Extract the [X, Y] coordinate from the center of the cell holding the provided text.  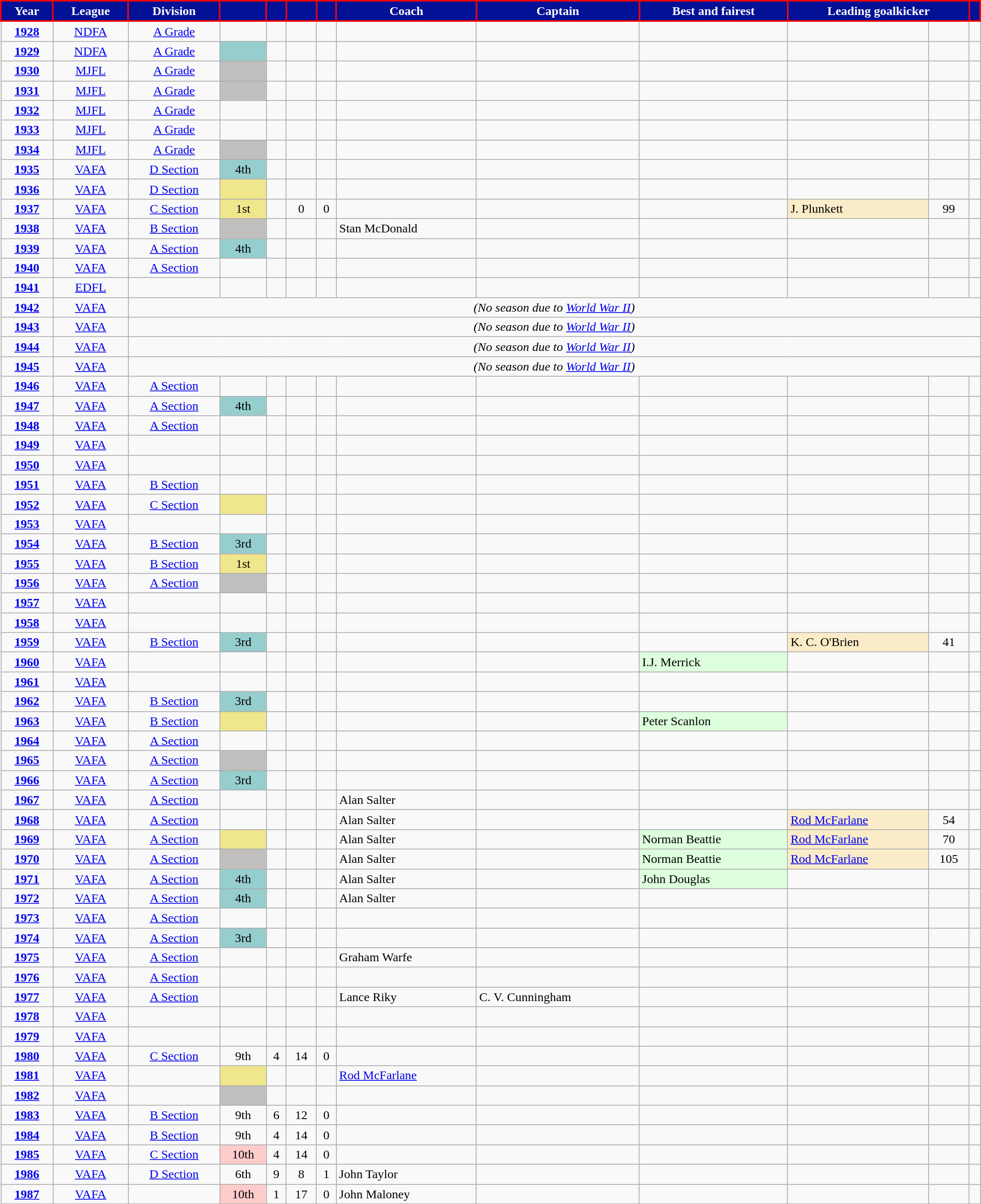
1957 [27, 603]
1956 [27, 583]
1982 [27, 1095]
1938 [27, 228]
1948 [27, 425]
1970 [27, 859]
9 [276, 1174]
1953 [27, 524]
John Douglas [714, 878]
1968 [27, 819]
1929 [27, 51]
John Taylor [407, 1174]
1985 [27, 1154]
1933 [27, 130]
54 [949, 819]
105 [949, 859]
1955 [27, 564]
C. V. Cunningham [558, 997]
EDFL [90, 288]
Leading goalkicker [879, 11]
99 [949, 209]
Coach [407, 11]
6th [243, 1174]
John Maloney [407, 1194]
1951 [27, 484]
1973 [27, 918]
1943 [27, 327]
1975 [27, 958]
League [90, 11]
1937 [27, 209]
1931 [27, 91]
1974 [27, 938]
70 [949, 839]
1967 [27, 800]
K. C. O'Brien [858, 642]
1979 [27, 1036]
8 [301, 1174]
1952 [27, 504]
41 [949, 642]
1984 [27, 1135]
1969 [27, 839]
1930 [27, 71]
1935 [27, 169]
17 [301, 1194]
1939 [27, 248]
1949 [27, 445]
Lance Riky [407, 997]
Best and fairest [714, 11]
1960 [27, 662]
1945 [27, 366]
1976 [27, 977]
1978 [27, 1017]
1983 [27, 1115]
1959 [27, 642]
Graham Warfe [407, 958]
1932 [27, 110]
J. Plunkett [858, 209]
1987 [27, 1194]
Captain [558, 11]
1965 [27, 760]
1941 [27, 288]
1962 [27, 701]
1966 [27, 780]
1963 [27, 721]
1971 [27, 878]
1946 [27, 386]
1961 [27, 682]
1980 [27, 1056]
1934 [27, 150]
1928 [27, 31]
1958 [27, 623]
I.J. Merrick [714, 662]
1981 [27, 1076]
1940 [27, 268]
1944 [27, 347]
1942 [27, 307]
1950 [27, 465]
1977 [27, 997]
1986 [27, 1174]
6 [276, 1115]
Division [174, 11]
Year [27, 11]
1947 [27, 406]
Stan McDonald [407, 228]
1964 [27, 741]
Peter Scanlon [714, 721]
1954 [27, 544]
1972 [27, 899]
1936 [27, 189]
12 [301, 1115]
